Determine the (X, Y) coordinate at the center of the cell enclosing the given text.  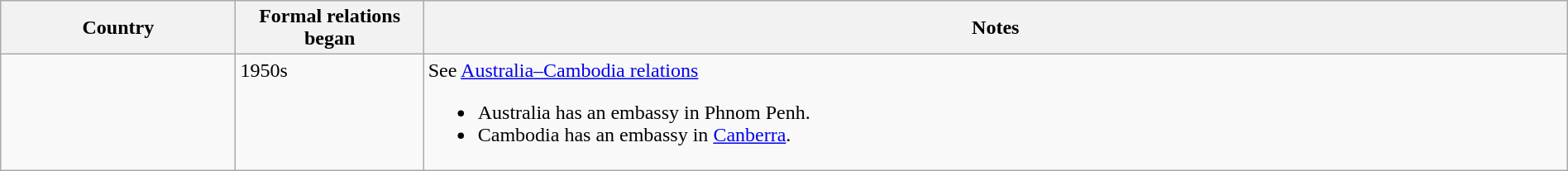
Formal relations began (329, 28)
Country (118, 28)
Notes (996, 28)
See Australia–Cambodia relationsAustralia has an embassy in Phnom Penh.Cambodia has an embassy in Canberra. (996, 112)
1950s (329, 112)
